Capture the cell that displays the provided text and extract its (x, y) central coordinate. 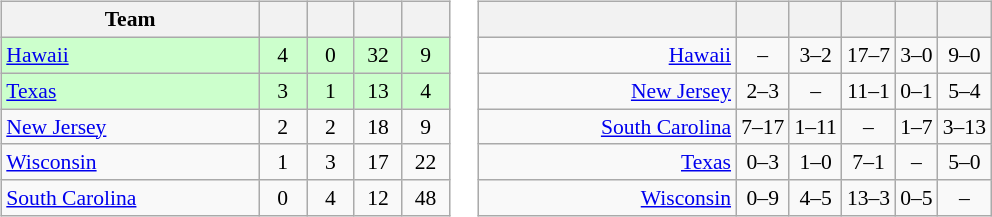
2–3 (762, 91)
9–0 (964, 55)
12 (378, 198)
0–1 (916, 91)
0–5 (916, 198)
13 (378, 91)
18 (378, 127)
22 (426, 162)
4–5 (815, 198)
0–3 (762, 162)
48 (426, 198)
Team (130, 20)
1–11 (815, 127)
5–4 (964, 91)
1–7 (916, 127)
1–0 (815, 162)
32 (378, 55)
7–17 (762, 127)
17 (378, 162)
5–0 (964, 162)
7–1 (868, 162)
11–1 (868, 91)
3–0 (916, 55)
3–2 (815, 55)
3–13 (964, 127)
0–9 (762, 198)
17–7 (868, 55)
13–3 (868, 198)
